Locate the cell with the specified text and output its [X, Y] center coordinate. 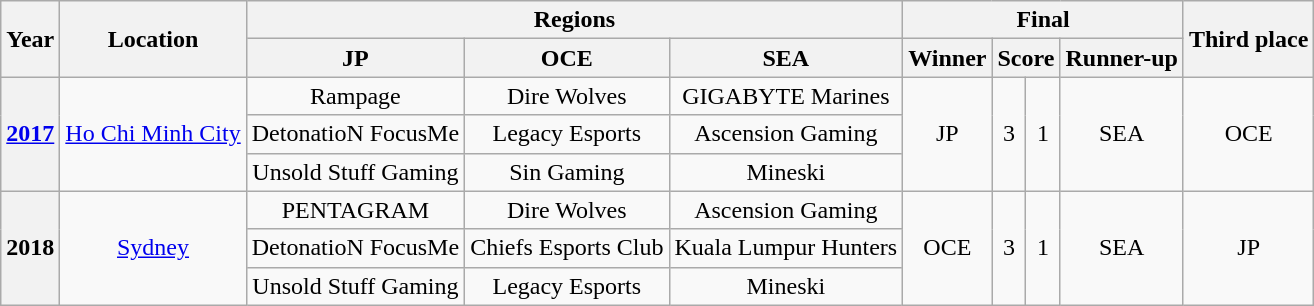
Winner [948, 58]
Location [153, 39]
2017 [30, 134]
Year [30, 39]
PENTAGRAM [355, 210]
Sin Gaming [567, 172]
Rampage [355, 96]
GIGABYTE Marines [786, 96]
Kuala Lumpur Hunters [786, 248]
Sydney [153, 248]
Third place [1248, 39]
Ho Chi Minh City [153, 134]
Final [1044, 20]
Runner-up [1122, 58]
Chiefs Esports Club [567, 248]
Score [1026, 58]
Regions [574, 20]
2018 [30, 248]
